From the cell containing the given text, extract its center point as (X, Y) coordinate. 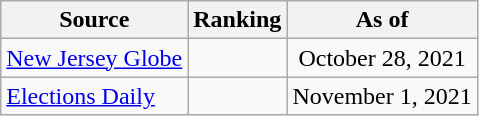
November 1, 2021 (382, 96)
Source (94, 20)
Elections Daily (94, 96)
As of (382, 20)
October 28, 2021 (382, 58)
Ranking (238, 20)
New Jersey Globe (94, 58)
